Identify which cell holds the provided text, then report its [X, Y] central coordinate. 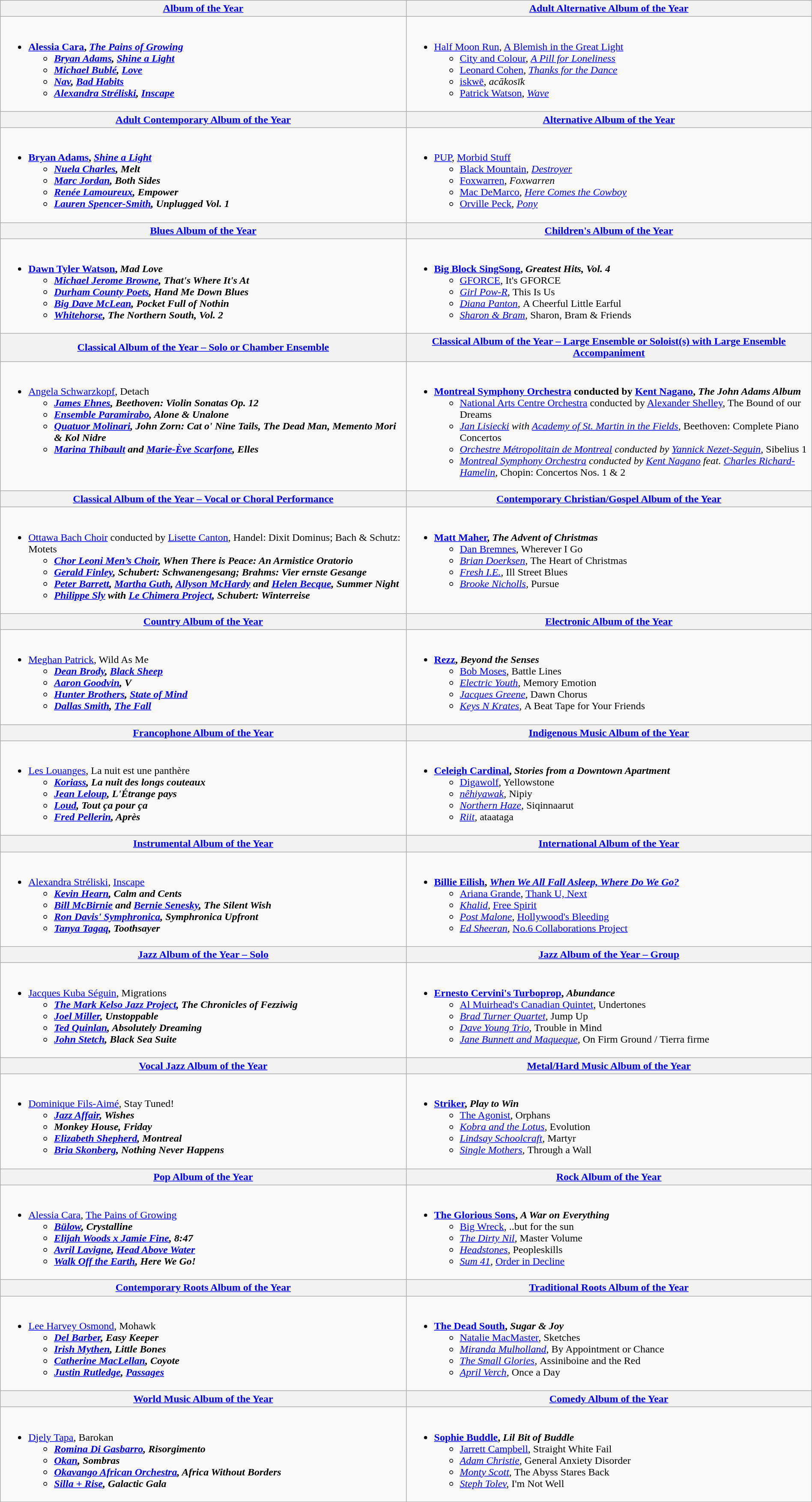
Comedy Album of the Year [609, 1399]
Adult Contemporary Album of the Year [203, 120]
Contemporary Roots Album of the Year [203, 1288]
Contemporary Christian/Gospel Album of the Year [609, 499]
Alternative Album of the Year [609, 120]
Meghan Patrick, Wild As MeDean Brody, Black SheepAaron Goodvin, VHunter Brothers, State of MindDallas Smith, The Fall [203, 677]
Bryan Adams, Shine a LightNuela Charles, MeltMarc Jordan, Both SidesRenée Lamoureux, EmpowerLauren Spencer-Smith, Unplugged Vol. 1 [203, 175]
Metal/Hard Music Album of the Year [609, 1066]
Instrumental Album of the Year [203, 844]
Country Album of the Year [203, 621]
International Album of the Year [609, 844]
Pop Album of the Year [203, 1177]
Adult Alternative Album of the Year [609, 9]
Classical Album of the Year – Vocal or Choral Performance [203, 499]
Indigenous Music Album of the Year [609, 732]
Classical Album of the Year – Large Ensemble or Soloist(s) with Large Ensemble Accompaniment [609, 347]
Les Louanges, La nuit est une panthèreKoriass, La nuit des longs couteauxJean Leloup, L'Étrange paysLoud, Tout ça pour çaFred Pellerin, Après [203, 788]
Alessia Cara, The Pains of GrowingBryan Adams, Shine a LightMichael Bublé, LoveNav, Bad HabitsAlexandra Stréliski, Inscape [203, 64]
Dominique Fils-Aimé, Stay Tuned!Jazz Affair, WishesMonkey House, FridayElizabeth Shepherd, MontrealBria Skonberg, Nothing Never Happens [203, 1121]
Jazz Album of the Year – Group [609, 955]
Rezz, Beyond the SensesBob Moses, Battle LinesElectric Youth, Memory EmotionJacques Greene, Dawn ChorusKeys N Krates, A Beat Tape for Your Friends [609, 677]
Lee Harvey Osmond, MohawkDel Barber, Easy KeeperIrish Mythen, Little BonesCatherine MacLellan, CoyoteJustin Rutledge, Passages [203, 1343]
PUP, Morbid StuffBlack Mountain, DestroyerFoxwarren, FoxwarrenMac DeMarco, Here Comes the CowboyOrville Peck, Pony [609, 175]
World Music Album of the Year [203, 1399]
Alessia Cara, The Pains of GrowingBülow, CrystallineElijah Woods x Jamie Fine, 8:47Avril Lavigne, Head Above WaterWalk Off the Earth, Here We Go! [203, 1232]
Striker, Play to WinThe Agonist, OrphansKobra and the Lotus, EvolutionLindsay Schoolcraft, MartyrSingle Mothers, Through a Wall [609, 1121]
The Glorious Sons, A War on EverythingBig Wreck, ..but for the sunThe Dirty Nil, Master VolumeHeadstones, PeopleskillsSum 41, Order in Decline [609, 1232]
Jazz Album of the Year – Solo [203, 955]
Traditional Roots Album of the Year [609, 1288]
Children's Album of the Year [609, 231]
Electronic Album of the Year [609, 621]
Celeigh Cardinal, Stories from a Downtown ApartmentDigawolf, Yellowstonenêhiyawak, NipiyNorthern Haze, SiqinnaarutRiit, ataataga [609, 788]
Francophone Album of the Year [203, 732]
Rock Album of the Year [609, 1177]
Djely Tapa, BarokanRomina Di Gasbarro, RisorgimentoOkan, SombrasOkavango African Orchestra, Africa Without BordersSilla + Rise, Galactic Gala [203, 1454]
Album of the Year [203, 9]
Classical Album of the Year – Solo or Chamber Ensemble [203, 347]
Vocal Jazz Album of the Year [203, 1066]
Blues Album of the Year [203, 231]
